Capture the cell that displays the provided text and extract its (X, Y) central coordinate. 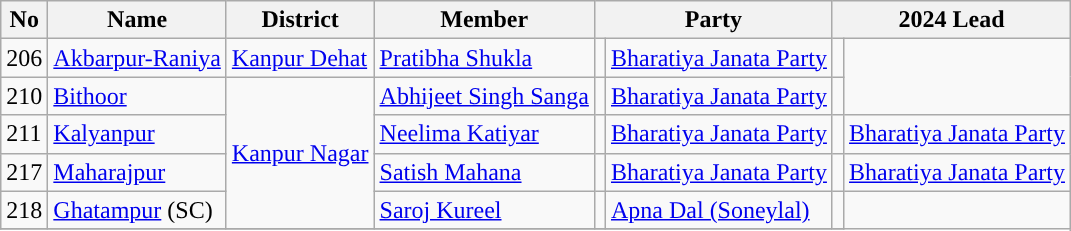
2024 Lead (951, 20)
210 (24, 96)
Member (484, 20)
Party (713, 20)
Ghatampur (SC) (138, 210)
218 (24, 210)
No (24, 20)
Neelima Katiyar (484, 134)
Kanpur Dehat (300, 58)
Name (138, 20)
Abhijeet Singh Sanga (484, 96)
Pratibha Shukla (484, 58)
Kalyanpur (138, 134)
217 (24, 172)
206 (24, 58)
211 (24, 134)
Akbarpur-Raniya (138, 58)
Maharajpur (138, 172)
Satish Mahana (484, 172)
Apna Dal (Soneylal) (718, 210)
District (300, 20)
Bithoor (138, 96)
Saroj Kureel (484, 210)
Kanpur Nagar (300, 153)
